Return [X, Y] of the center of cell containing provided text 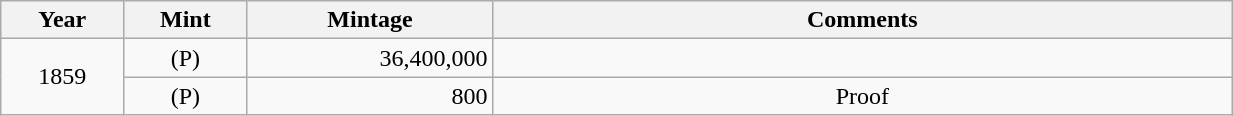
1859 [62, 77]
Mintage [370, 20]
800 [370, 96]
Mint [186, 20]
36,400,000 [370, 58]
Comments [862, 20]
Year [62, 20]
Proof [862, 96]
